Return (x, y) of the center of cell containing provided text 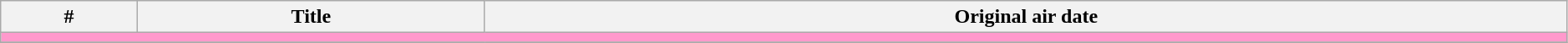
Title (311, 17)
# (69, 17)
Original air date (1026, 17)
